Output the (X, Y) coordinate of the center of the cell containing the given text.  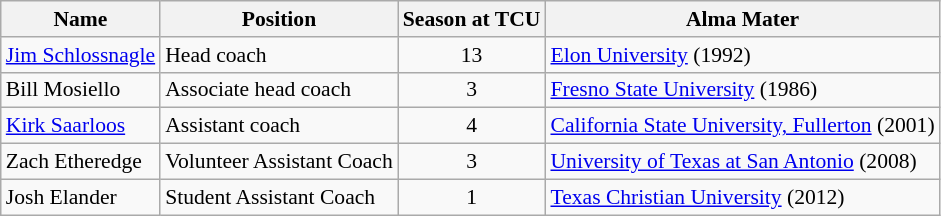
Alma Mater (742, 19)
California State University, Fullerton (2001) (742, 126)
Bill Mosiello (80, 90)
Jim Schlossnagle (80, 55)
Position (279, 19)
Kirk Saarloos (80, 126)
Fresno State University (1986) (742, 90)
Associate head coach (279, 90)
Elon University (1992) (742, 55)
University of Texas at San Antonio (2008) (742, 162)
Zach Etheredge (80, 162)
Season at TCU (472, 19)
1 (472, 197)
4 (472, 126)
Head coach (279, 55)
Name (80, 19)
13 (472, 55)
Texas Christian University (2012) (742, 197)
Assistant coach (279, 126)
Josh Elander (80, 197)
Volunteer Assistant Coach (279, 162)
Student Assistant Coach (279, 197)
